From the cell containing the given text, extract its center point as [x, y] coordinate. 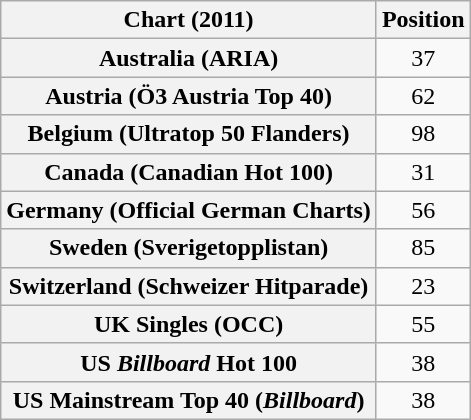
Canada (Canadian Hot 100) [189, 172]
Sweden (Sverigetopplistan) [189, 248]
85 [423, 248]
Switzerland (Schweizer Hitparade) [189, 286]
31 [423, 172]
Position [423, 20]
62 [423, 96]
Austria (Ö3 Austria Top 40) [189, 96]
Chart (2011) [189, 20]
UK Singles (OCC) [189, 324]
23 [423, 286]
US Mainstream Top 40 (Billboard) [189, 400]
55 [423, 324]
98 [423, 134]
Australia (ARIA) [189, 58]
Belgium (Ultratop 50 Flanders) [189, 134]
37 [423, 58]
Germany (Official German Charts) [189, 210]
56 [423, 210]
US Billboard Hot 100 [189, 362]
